Scan for the cell matching the given text and deliver its (x, y) coordinate at center. 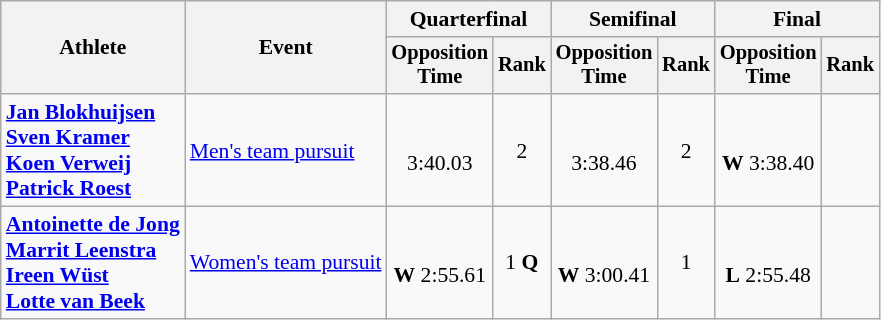
3:40.03 (440, 150)
Jan BlokhuijsenSven KramerKoen VerweijPatrick Roest (93, 150)
L 2:55.48 (768, 263)
Semifinal (633, 19)
3:38.46 (604, 150)
Quarterfinal (468, 19)
Men's team pursuit (286, 150)
W 3:38.40 (768, 150)
1 (686, 263)
W 3:00.41 (604, 263)
Athlete (93, 48)
Final (797, 19)
Women's team pursuit (286, 263)
Antoinette de JongMarrit LeenstraIreen WüstLotte van Beek (93, 263)
Event (286, 48)
W 2:55.61 (440, 263)
1 Q (522, 263)
